Find where the given text appears and provide that cell's center as (x, y) coordinate. 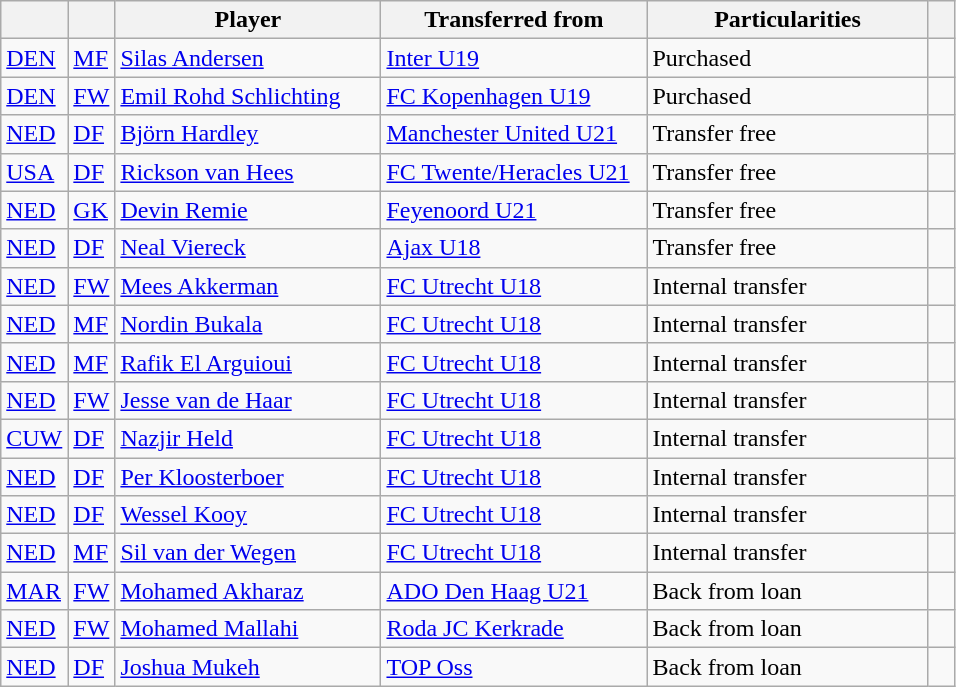
Devin Remie (248, 210)
Ajax U18 (514, 248)
Mohamed Akharaz (248, 591)
Feyenoord U21 (514, 210)
Silas Andersen (248, 58)
MAR (34, 591)
Rafik El Arguioui (248, 362)
Nazjir Held (248, 438)
TOP Oss (514, 667)
USA (34, 172)
GK (92, 210)
Rickson van Hees (248, 172)
ADO Den Haag U21 (514, 591)
Emil Rohd Schlichting (248, 96)
Manchester United U21 (514, 134)
Roda JC Kerkrade (514, 629)
Nordin Bukala (248, 324)
Mohamed Mallahi (248, 629)
Wessel Kooy (248, 515)
Mees Akkerman (248, 286)
Neal Viereck (248, 248)
CUW (34, 438)
Jesse van de Haar (248, 400)
FC Twente/Heracles U21 (514, 172)
Transferred from (514, 20)
Per Kloosterboer (248, 477)
Particularities (788, 20)
FC Kopenhagen U19 (514, 96)
Player (248, 20)
Björn Hardley (248, 134)
Sil van der Wegen (248, 553)
Inter U19 (514, 58)
Joshua Mukeh (248, 667)
